For the text-containing cell, return its midpoint in (X, Y) coordinate format. 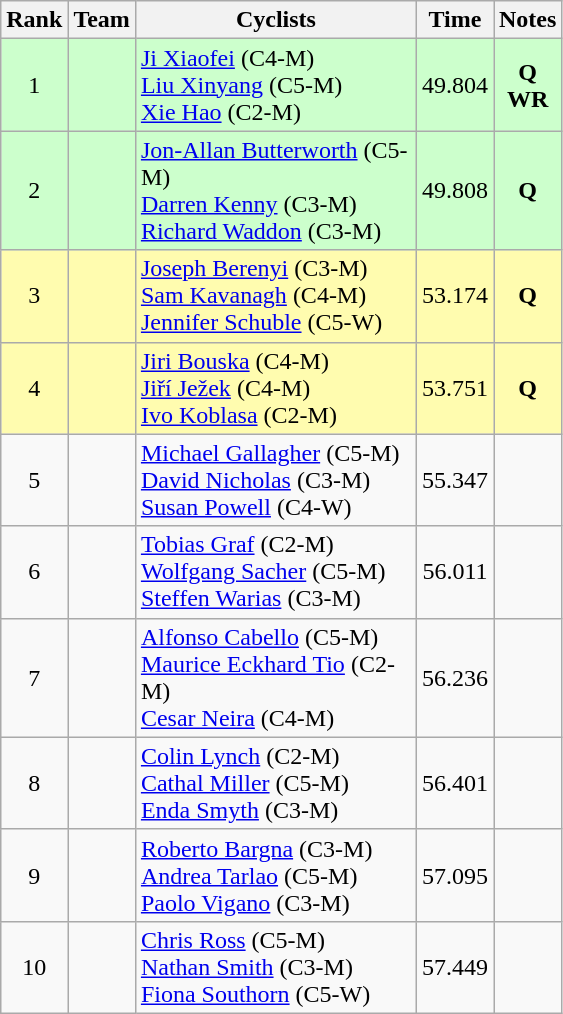
8 (34, 783)
6 (34, 572)
9 (34, 875)
56.236 (454, 678)
Tobias Graf (C2-M)Wolfgang Sacher (C5-M)Steffen Warias (C3-M) (276, 572)
Cyclists (276, 20)
3 (34, 296)
56.011 (454, 572)
7 (34, 678)
Rank (34, 20)
Michael Gallagher (C5-M)David Nicholas (C3-M)Susan Powell (C4-W) (276, 480)
Time (454, 20)
56.401 (454, 783)
Jiri Bouska (C4-M)Jiří Ježek (C4-M)Ivo Koblasa (C2-M) (276, 388)
Alfonso Cabello (C5-M)Maurice Eckhard Tio (C2-M)Cesar Neira (C4-M) (276, 678)
1 (34, 85)
Roberto Bargna (C3-M)Andrea Tarlao (C5-M)Paolo Vigano (C3-M) (276, 875)
Team (102, 20)
49.808 (454, 190)
QWR (528, 85)
Ji Xiaofei (C4-M)Liu Xinyang (C5-M)Xie Hao (C2-M) (276, 85)
Colin Lynch (C2-M)Cathal Miller (C5-M)Enda Smyth (C3-M) (276, 783)
49.804 (454, 85)
Jon-Allan Butterworth (C5-M)Darren Kenny (C3-M)Richard Waddon (C3-M) (276, 190)
53.174 (454, 296)
55.347 (454, 480)
53.751 (454, 388)
2 (34, 190)
5 (34, 480)
57.095 (454, 875)
57.449 (454, 967)
Notes (528, 20)
10 (34, 967)
Joseph Berenyi (C3-M)Sam Kavanagh (C4-M)Jennifer Schuble (C5-W) (276, 296)
Chris Ross (C5-M)Nathan Smith (C3-M)Fiona Southorn (C5-W) (276, 967)
4 (34, 388)
